Scan for the cell matching the given text and deliver its [x, y] coordinate at center. 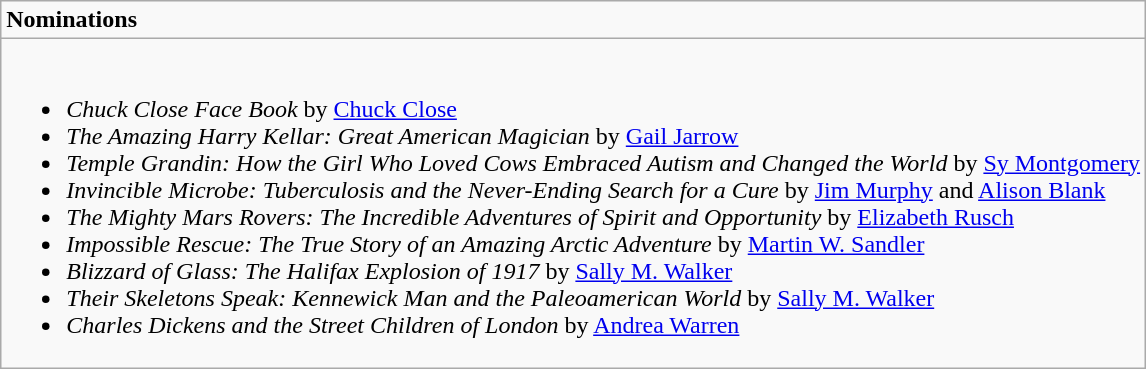
Nominations [574, 20]
